Extract the [X, Y] coordinate from the center of the cell holding the provided text.  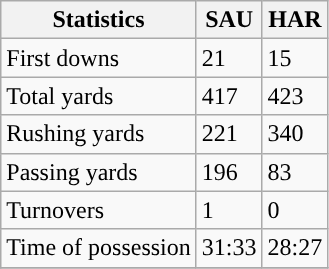
196 [229, 172]
31:33 [229, 248]
First downs [99, 58]
340 [295, 134]
Passing yards [99, 172]
15 [295, 58]
SAU [229, 20]
28:27 [295, 248]
Statistics [99, 20]
83 [295, 172]
21 [229, 58]
HAR [295, 20]
423 [295, 96]
1 [229, 210]
Time of possession [99, 248]
Total yards [99, 96]
Turnovers [99, 210]
0 [295, 210]
221 [229, 134]
417 [229, 96]
Rushing yards [99, 134]
